Return [x, y] of the center of cell containing provided text 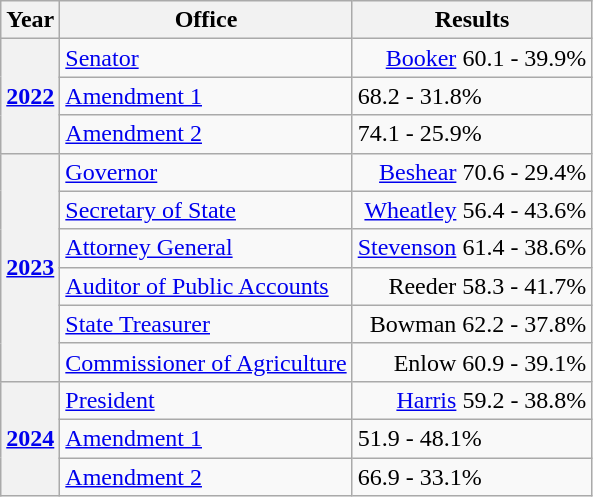
Harris 59.2 - 38.8% [472, 400]
Beshear 70.6 - 29.4% [472, 172]
51.9 - 48.1% [472, 438]
2023 [30, 267]
Auditor of Public Accounts [206, 286]
68.2 - 31.8% [472, 96]
66.9 - 33.1% [472, 477]
Secretary of State [206, 210]
Stevenson 61.4 - 38.6% [472, 248]
Reeder 58.3 - 41.7% [472, 286]
74.1 - 25.9% [472, 134]
Bowman 62.2 - 37.8% [472, 324]
2024 [30, 438]
Governor [206, 172]
Wheatley 56.4 - 43.6% [472, 210]
President [206, 400]
Results [472, 20]
Enlow 60.9 - 39.1% [472, 362]
2022 [30, 96]
Office [206, 20]
Commissioner of Agriculture [206, 362]
Attorney General [206, 248]
Senator [206, 58]
State Treasurer [206, 324]
Booker 60.1 - 39.9% [472, 58]
Year [30, 20]
